Identify which cell holds the provided text, then report its (X, Y) central coordinate. 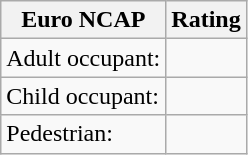
Rating (206, 20)
Child occupant: (84, 96)
Pedestrian: (84, 134)
Adult occupant: (84, 58)
Euro NCAP (84, 20)
